Capture the cell that displays the provided text and extract its [x, y] central coordinate. 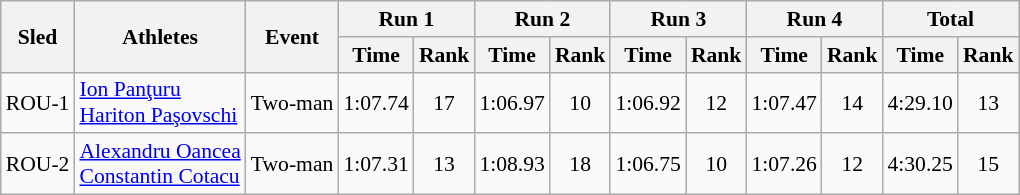
Alexandru OanceaConstantin Cotacu [160, 164]
Run 2 [542, 19]
1:07.47 [784, 102]
ROU-2 [38, 164]
1:06.75 [648, 164]
1:08.93 [512, 164]
15 [988, 164]
Run 3 [678, 19]
Run 1 [406, 19]
1:07.26 [784, 164]
17 [444, 102]
4:30.25 [920, 164]
Sled [38, 36]
Total [950, 19]
1:07.74 [376, 102]
1:06.92 [648, 102]
Athletes [160, 36]
1:06.97 [512, 102]
Run 4 [814, 19]
Ion PanţuruHariton Paşovschi [160, 102]
14 [852, 102]
1:07.31 [376, 164]
18 [580, 164]
ROU-1 [38, 102]
4:29.10 [920, 102]
Event [292, 36]
